Locate the cell with the specified text and output its [X, Y] center coordinate. 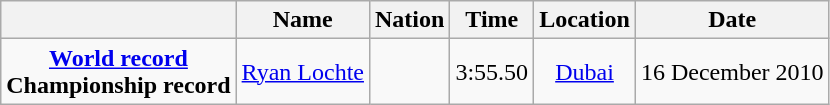
Location [585, 20]
Time [492, 20]
Date [732, 20]
Name [302, 20]
16 December 2010 [732, 72]
Ryan Lochte [302, 72]
3:55.50 [492, 72]
Dubai [585, 72]
World recordChampionship record [118, 72]
Nation [409, 20]
